Pinpoint the cell where the given text exists, returning its (X, Y) midpoint coordinate. 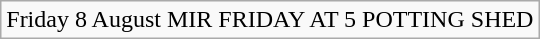
Friday 8 August MIR FRIDAY AT 5 POTTING SHED (270, 20)
